Capture the cell that displays the provided text and extract its (X, Y) central coordinate. 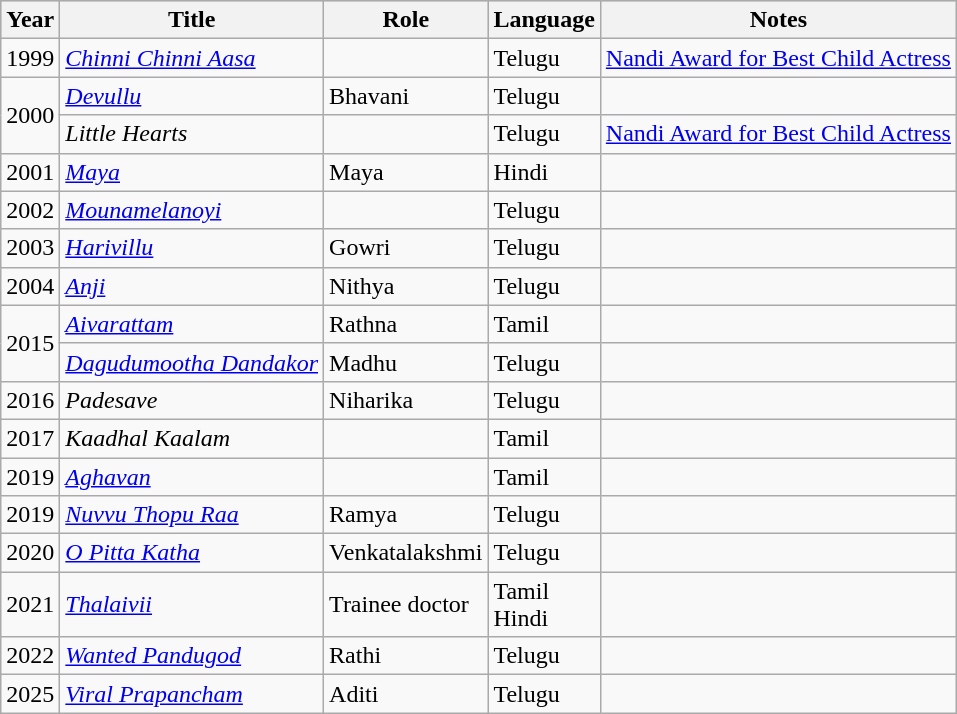
Chinni Chinni Aasa (192, 58)
Nithya (406, 286)
2001 (30, 172)
2003 (30, 248)
Notes (778, 20)
2021 (30, 604)
Wanted Pandugod (192, 656)
Aghavan (192, 477)
2017 (30, 438)
Gowri (406, 248)
Padesave (192, 400)
O Pitta Katha (192, 553)
Little Hearts (192, 134)
TamilHindi (544, 604)
Aivarattam (192, 324)
Trainee doctor (406, 604)
Hindi (544, 172)
Anji (192, 286)
Ramya (406, 515)
Kaadhal Kaalam (192, 438)
2020 (30, 553)
2025 (30, 694)
Devullu (192, 96)
Madhu (406, 362)
Thalaivii (192, 604)
Rathna (406, 324)
Role (406, 20)
Bhavani (406, 96)
2004 (30, 286)
Dagudumootha Dandakor (192, 362)
Rathi (406, 656)
Aditi (406, 694)
2015 (30, 343)
Harivillu (192, 248)
Venkatalakshmi (406, 553)
Viral Prapancham (192, 694)
Language (544, 20)
2002 (30, 210)
Mounamelanoyi (192, 210)
2000 (30, 115)
Niharika (406, 400)
Nuvvu Thopu Raa (192, 515)
1999 (30, 58)
2016 (30, 400)
Title (192, 20)
Year (30, 20)
2022 (30, 656)
